Provide the [X, Y] coordinate of the cell's center where the given text is located.  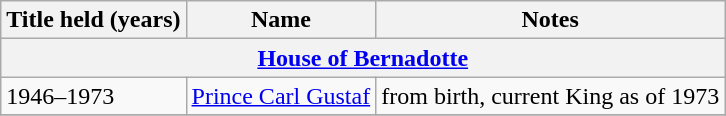
Prince Carl Gustaf [281, 96]
from birth, current King as of 1973 [550, 96]
House of Bernadotte [363, 58]
Name [281, 20]
Notes [550, 20]
Title held (years) [94, 20]
1946–1973 [94, 96]
